Return the [x, y] coordinate for the center point of the cell that contains the specified text.  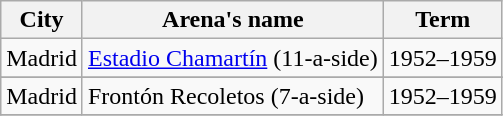
Frontón Recoletos (7-a-side) [232, 96]
City [42, 20]
Estadio Chamartín (11-a-side) [232, 58]
Arena's name [232, 20]
Term [442, 20]
